Scan for the cell matching the given text and deliver its (x, y) coordinate at center. 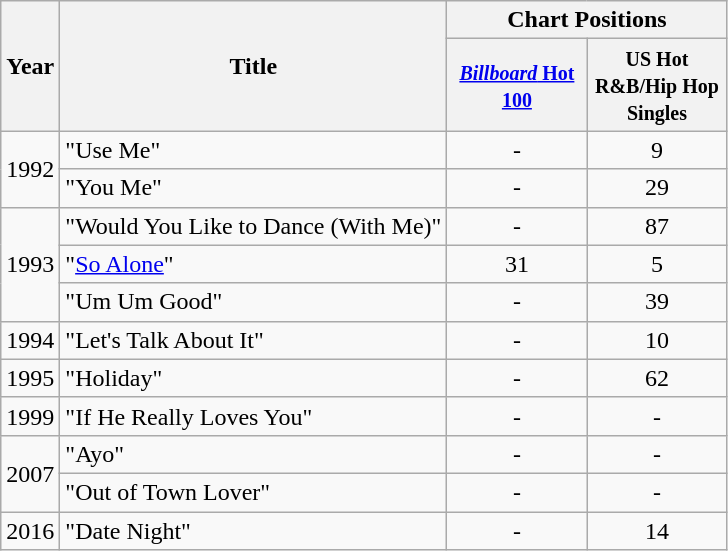
"Date Night" (254, 531)
10 (657, 340)
Title (254, 66)
"Holiday" (254, 378)
1995 (30, 378)
31 (517, 264)
1994 (30, 340)
"You Me" (254, 188)
39 (657, 302)
"Out of Town Lover" (254, 492)
2007 (30, 473)
1999 (30, 416)
Billboard Hot 100 (517, 85)
"Um Um Good" (254, 302)
US Hot R&B/Hip Hop Singles (657, 85)
62 (657, 378)
29 (657, 188)
14 (657, 531)
"Ayo" (254, 454)
Chart Positions (587, 20)
5 (657, 264)
1992 (30, 169)
1993 (30, 264)
9 (657, 150)
"Use Me" (254, 150)
Year (30, 66)
87 (657, 226)
"If He Really Loves You" (254, 416)
2016 (30, 531)
"So Alone" (254, 264)
"Would You Like to Dance (With Me)" (254, 226)
"Let's Talk About It" (254, 340)
